For the text-containing cell, return its midpoint in (x, y) coordinate format. 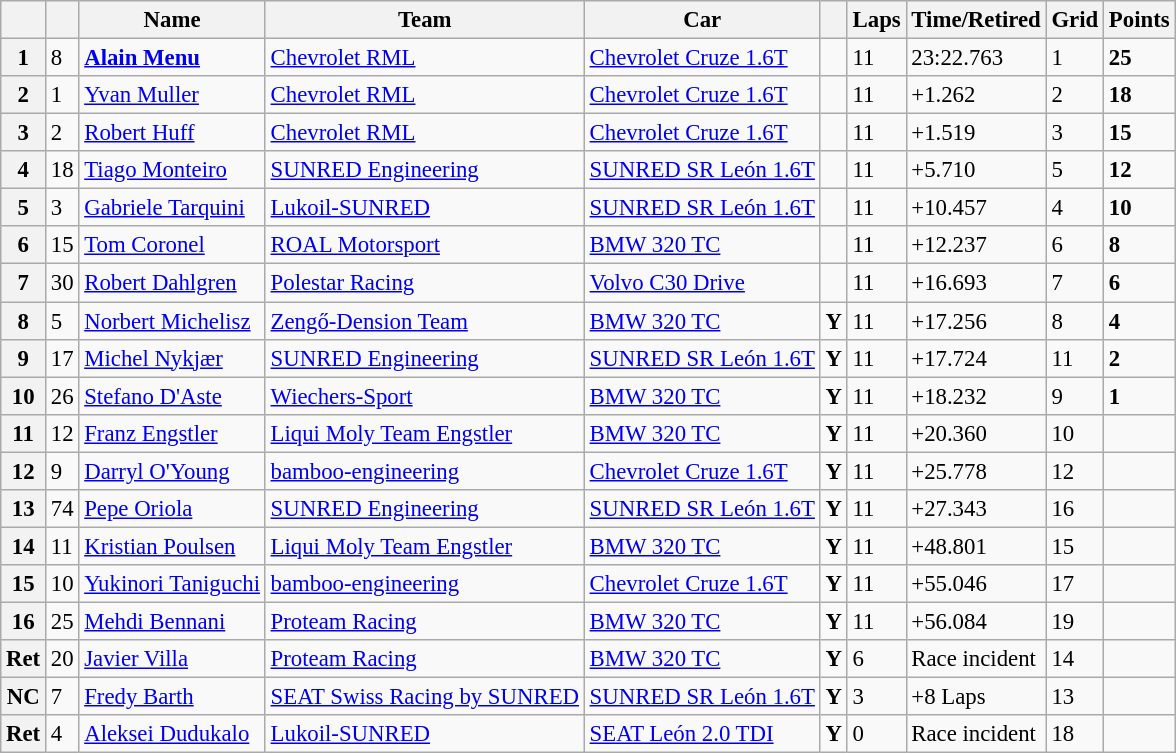
23:22.763 (976, 58)
Robert Dahlgren (172, 283)
Pepe Oriola (172, 509)
ROAL Motorsport (424, 245)
Tiago Monteiro (172, 170)
+20.360 (976, 433)
Stefano D'Aste (172, 396)
Time/Retired (976, 20)
Grid (1074, 20)
Javier Villa (172, 659)
+17.256 (976, 321)
Points (1140, 20)
Polestar Racing (424, 283)
Norbert Michelisz (172, 321)
Zengő-Dension Team (424, 321)
+5.710 (976, 170)
Mehdi Bennani (172, 621)
Name (172, 20)
Yukinori Taniguchi (172, 584)
SEAT Swiss Racing by SUNRED (424, 697)
Gabriele Tarquini (172, 208)
Alain Menu (172, 58)
19 (1074, 621)
+10.457 (976, 208)
+18.232 (976, 396)
+55.046 (976, 584)
Wiechers-Sport (424, 396)
Aleksei Dudukalo (172, 734)
26 (62, 396)
Kristian Poulsen (172, 546)
0 (876, 734)
Tom Coronel (172, 245)
+8 Laps (976, 697)
+12.237 (976, 245)
NC (24, 697)
Robert Huff (172, 133)
+56.084 (976, 621)
Team (424, 20)
Michel Nykjær (172, 358)
Darryl O'Young (172, 471)
+48.801 (976, 546)
Fredy Barth (172, 697)
20 (62, 659)
Car (702, 20)
Yvan Muller (172, 95)
+25.778 (976, 471)
74 (62, 509)
Laps (876, 20)
Volvo C30 Drive (702, 283)
Franz Engstler (172, 433)
+1.262 (976, 95)
+1.519 (976, 133)
30 (62, 283)
SEAT León 2.0 TDI (702, 734)
+16.693 (976, 283)
+17.724 (976, 358)
+27.343 (976, 509)
